Detect which cell encompasses the target text, then output its [X, Y] center coordinate. 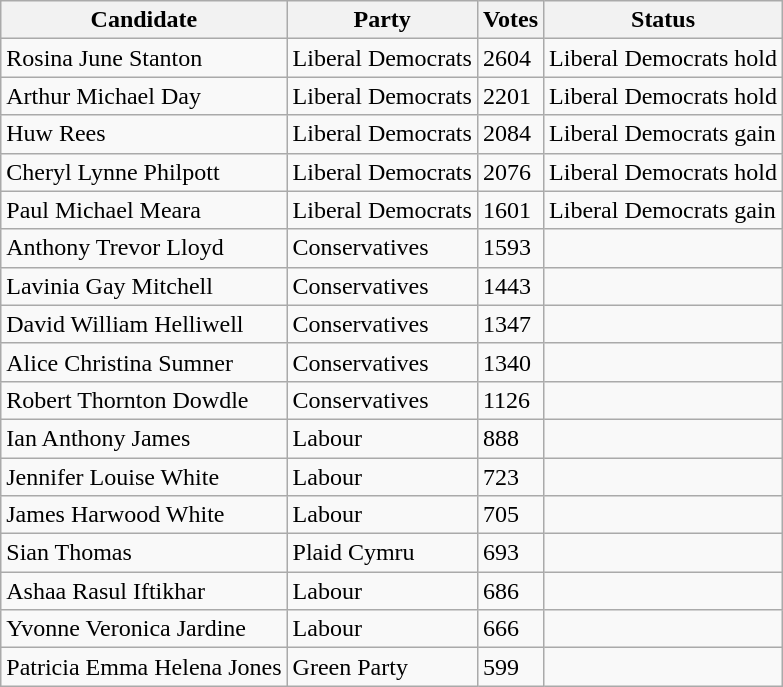
2076 [510, 172]
Paul Michael Meara [144, 210]
1126 [510, 400]
Status [664, 20]
1601 [510, 210]
1443 [510, 286]
Jennifer Louise White [144, 477]
Anthony Trevor Lloyd [144, 248]
2201 [510, 96]
705 [510, 515]
Party [382, 20]
686 [510, 591]
2084 [510, 134]
Arthur Michael Day [144, 96]
Candidate [144, 20]
Plaid Cymru [382, 553]
Yvonne Veronica Jardine [144, 629]
Huw Rees [144, 134]
Votes [510, 20]
James Harwood White [144, 515]
Alice Christina Sumner [144, 362]
693 [510, 553]
1593 [510, 248]
666 [510, 629]
723 [510, 477]
Cheryl Lynne Philpott [144, 172]
599 [510, 667]
Rosina June Stanton [144, 58]
Patricia Emma Helena Jones [144, 667]
Lavinia Gay Mitchell [144, 286]
888 [510, 438]
Green Party [382, 667]
Ashaa Rasul Iftikhar [144, 591]
David William Helliwell [144, 324]
1340 [510, 362]
2604 [510, 58]
Robert Thornton Dowdle [144, 400]
1347 [510, 324]
Ian Anthony James [144, 438]
Sian Thomas [144, 553]
